Identify which cell holds the provided text, then report its (X, Y) central coordinate. 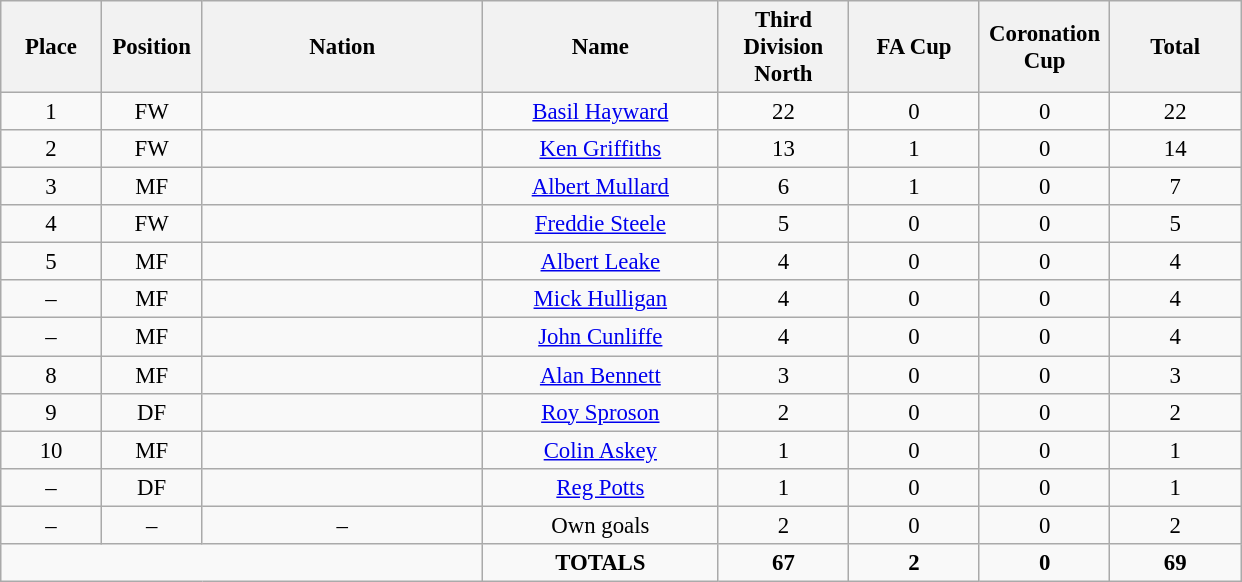
6 (784, 187)
Position (152, 47)
John Cunliffe (601, 337)
Roy Sproson (601, 412)
8 (52, 375)
Albert Mullard (601, 187)
Basil Hayward (601, 112)
Freddie Steele (601, 224)
Name (601, 47)
Ken Griffiths (601, 149)
Total (1176, 47)
13 (784, 149)
FA Cup (914, 47)
Coronation Cup (1044, 47)
Colin Askey (601, 450)
Reg Potts (601, 487)
TOTALS (601, 563)
Mick Hulligan (601, 299)
10 (52, 450)
Nation (342, 47)
9 (52, 412)
Alan Bennett (601, 375)
Place (52, 47)
Albert Leake (601, 262)
67 (784, 563)
7 (1176, 187)
Own goals (601, 525)
69 (1176, 563)
Third Division North (784, 47)
14 (1176, 149)
